Capture the cell that displays the provided text and extract its [X, Y] central coordinate. 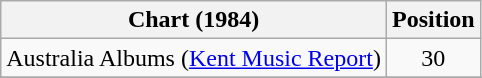
30 [433, 58]
Chart (1984) [194, 20]
Position [433, 20]
Australia Albums (Kent Music Report) [194, 58]
